Locate the cell with the specified text and output its [x, y] center coordinate. 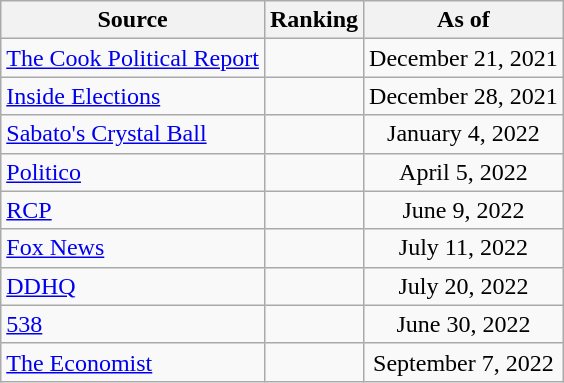
July 11, 2022 [464, 248]
As of [464, 20]
Politico [133, 172]
April 5, 2022 [464, 172]
The Economist [133, 362]
538 [133, 324]
June 30, 2022 [464, 324]
July 20, 2022 [464, 286]
The Cook Political Report [133, 58]
December 28, 2021 [464, 96]
Sabato's Crystal Ball [133, 134]
December 21, 2021 [464, 58]
September 7, 2022 [464, 362]
Ranking [314, 20]
Inside Elections [133, 96]
Fox News [133, 248]
January 4, 2022 [464, 134]
RCP [133, 210]
June 9, 2022 [464, 210]
DDHQ [133, 286]
Source [133, 20]
